Return [X, Y] of the center of cell containing provided text 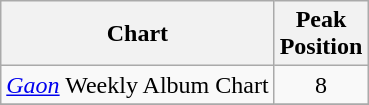
Chart [138, 34]
8 [321, 85]
Gaon Weekly Album Chart [138, 85]
PeakPosition [321, 34]
